Return [X, Y] of the center of cell containing provided text 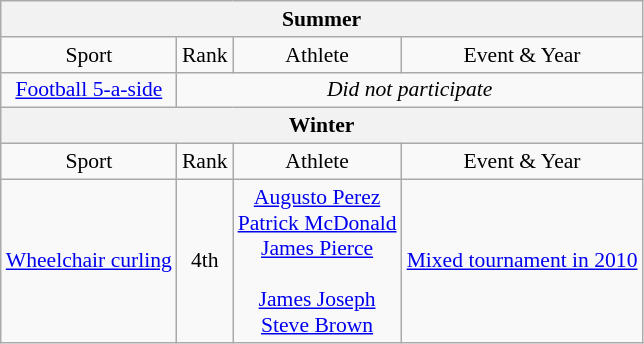
Summer [322, 19]
Mixed tournament in 2010 [522, 260]
Augusto PerezPatrick McDonaldJames PierceJames JosephSteve Brown [318, 260]
4th [205, 260]
Football 5-a-side [89, 90]
Wheelchair curling [89, 260]
Winter [322, 126]
Did not participate [410, 90]
